Search for the cell housing the specified text and yield its [X, Y] center coordinate. 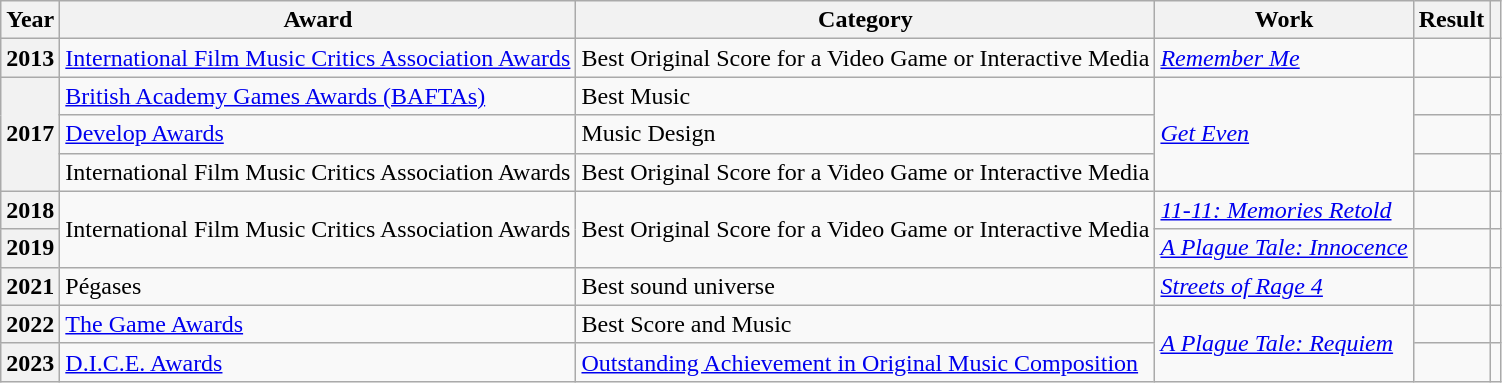
2017 [30, 134]
Get Even [1284, 134]
2013 [30, 58]
2018 [30, 210]
Pégases [318, 286]
Music Design [866, 134]
2023 [30, 362]
Best Music [866, 96]
Category [866, 20]
Award [318, 20]
2022 [30, 324]
Streets of Rage 4 [1284, 286]
D.I.C.E. Awards [318, 362]
2019 [30, 248]
A Plague Tale: Requiem [1284, 343]
Result [1451, 20]
Work [1284, 20]
Best Score and Music [866, 324]
The Game Awards [318, 324]
11-11: Memories Retold [1284, 210]
British Academy Games Awards (BAFTAs) [318, 96]
Year [30, 20]
Outstanding Achievement in Original Music Composition [866, 362]
Develop Awards [318, 134]
A Plague Tale: Innocence [1284, 248]
2021 [30, 286]
Best sound universe [866, 286]
Remember Me [1284, 58]
